Capture the cell that displays the provided text and extract its [x, y] central coordinate. 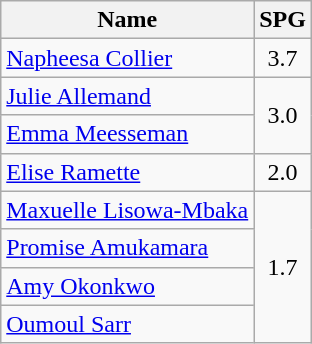
Promise Amukamara [128, 248]
Julie Allemand [128, 96]
Name [128, 20]
1.7 [283, 267]
3.0 [283, 115]
Elise Ramette [128, 172]
Maxuelle Lisowa-Mbaka [128, 210]
Oumoul Sarr [128, 324]
2.0 [283, 172]
Emma Meesseman [128, 134]
3.7 [283, 58]
SPG [283, 20]
Napheesa Collier [128, 58]
Amy Okonkwo [128, 286]
